Determine the [X, Y] coordinate at the center of the cell enclosing the given text.  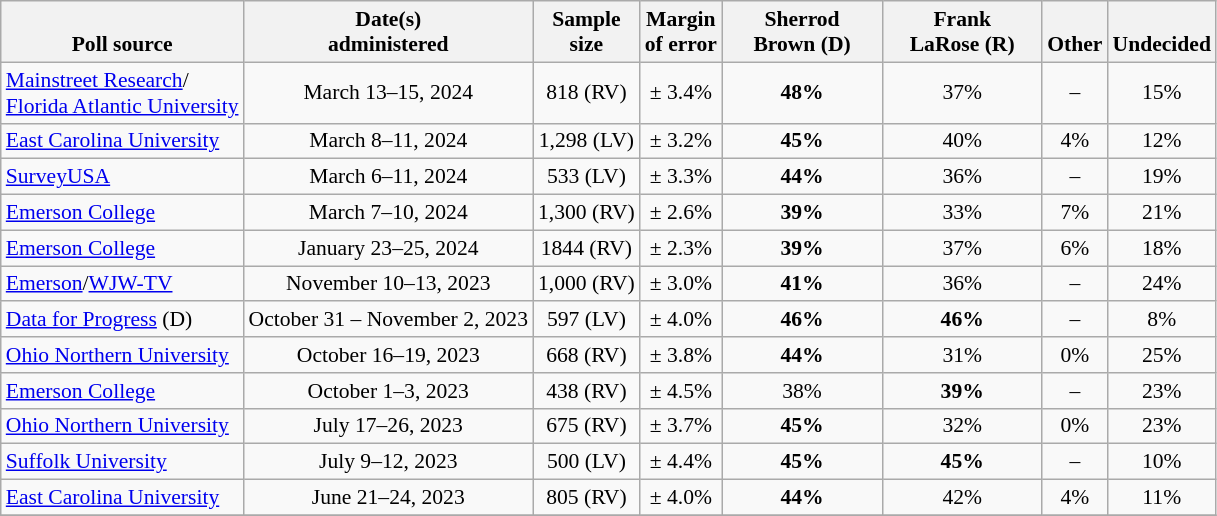
October 31 – November 2, 2023 [389, 320]
Marginof error [681, 32]
Emerson/WJW-TV [122, 284]
October 16–19, 2023 [389, 355]
40% [962, 141]
19% [1162, 177]
25% [1162, 355]
533 (LV) [586, 177]
11% [1162, 498]
7% [1074, 213]
March 8–11, 2024 [389, 141]
21% [1162, 213]
818 (RV) [586, 92]
1,000 (RV) [586, 284]
18% [1162, 248]
November 10–13, 2023 [389, 284]
1,298 (LV) [586, 141]
± 3.0% [681, 284]
31% [962, 355]
June 21–24, 2023 [389, 498]
± 3.3% [681, 177]
± 3.2% [681, 141]
July 9–12, 2023 [389, 462]
July 17–26, 2023 [389, 426]
597 (LV) [586, 320]
± 4.5% [681, 391]
438 (RV) [586, 391]
675 (RV) [586, 426]
41% [802, 284]
Undecided [1162, 32]
± 2.3% [681, 248]
± 3.8% [681, 355]
March 13–15, 2024 [389, 92]
15% [1162, 92]
± 2.6% [681, 213]
500 (LV) [586, 462]
Other [1074, 32]
Data for Progress (D) [122, 320]
8% [1162, 320]
42% [962, 498]
SherrodBrown (D) [802, 32]
Suffolk University [122, 462]
668 (RV) [586, 355]
12% [1162, 141]
805 (RV) [586, 498]
March 7–10, 2024 [389, 213]
33% [962, 213]
March 6–11, 2024 [389, 177]
1844 (RV) [586, 248]
Samplesize [586, 32]
10% [1162, 462]
January 23–25, 2024 [389, 248]
32% [962, 426]
Date(s)administered [389, 32]
October 1–3, 2023 [389, 391]
Poll source [122, 32]
± 3.7% [681, 426]
SurveyUSA [122, 177]
FrankLaRose (R) [962, 32]
38% [802, 391]
± 4.4% [681, 462]
± 3.4% [681, 92]
1,300 (RV) [586, 213]
24% [1162, 284]
6% [1074, 248]
48% [802, 92]
Mainstreet Research/Florida Atlantic University [122, 92]
